Return the [x, y] coordinate for the center point of the cell that contains the specified text.  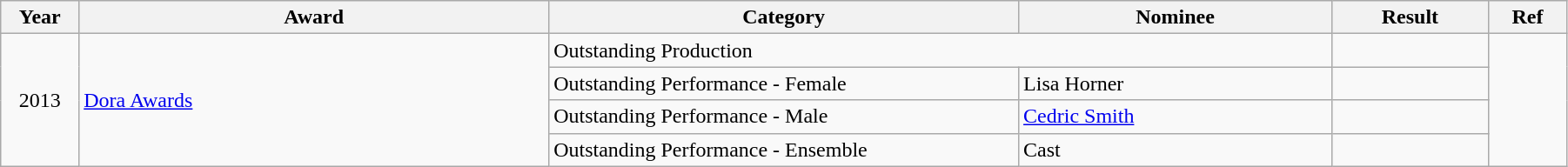
Ref [1527, 17]
Lisa Horner [1176, 83]
Cedric Smith [1176, 117]
Dora Awards [314, 100]
Year [40, 17]
Cast [1176, 150]
Award [314, 17]
Outstanding Performance - Ensemble [784, 150]
2013 [40, 100]
Nominee [1176, 17]
Outstanding Performance - Male [784, 117]
Category [784, 17]
Outstanding Performance - Female [784, 83]
Result [1410, 17]
Outstanding Production [941, 50]
